Find where the given text appears and provide that cell's center as [x, y] coordinate. 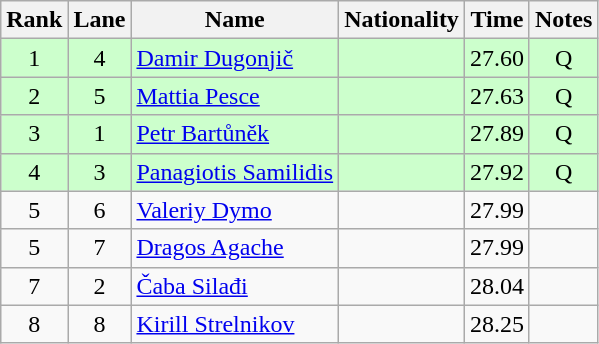
Damir Dugonjič [235, 58]
Lane [100, 20]
27.92 [496, 172]
Time [496, 20]
Notes [563, 20]
Petr Bartůněk [235, 134]
Panagiotis Samilidis [235, 172]
28.25 [496, 324]
Nationality [402, 20]
Čaba Silađi [235, 286]
27.60 [496, 58]
27.89 [496, 134]
Valeriy Dymo [235, 210]
Dragos Agache [235, 248]
27.63 [496, 96]
Name [235, 20]
28.04 [496, 286]
Mattia Pesce [235, 96]
Rank [34, 20]
Kirill Strelnikov [235, 324]
6 [100, 210]
